Determine the (x, y) coordinate at the center of the cell enclosing the given text.  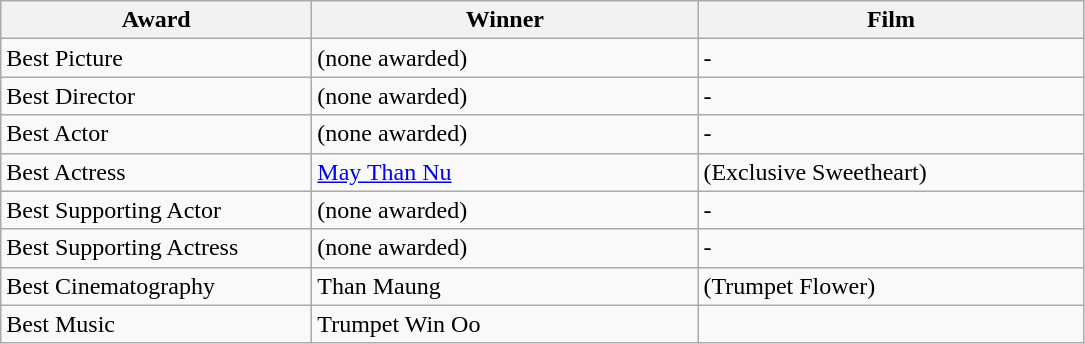
Winner (505, 20)
Best Cinematography (156, 286)
May Than Nu (505, 172)
Best Picture (156, 58)
Best Director (156, 96)
Best Supporting Actor (156, 210)
(Trumpet Flower) (891, 286)
Best Music (156, 324)
(Exclusive Sweetheart) (891, 172)
Award (156, 20)
Best Actor (156, 134)
Than Maung (505, 286)
Film (891, 20)
Best Supporting Actress (156, 248)
Trumpet Win Oo (505, 324)
Best Actress (156, 172)
